Detect which cell encompasses the target text, then output its [X, Y] center coordinate. 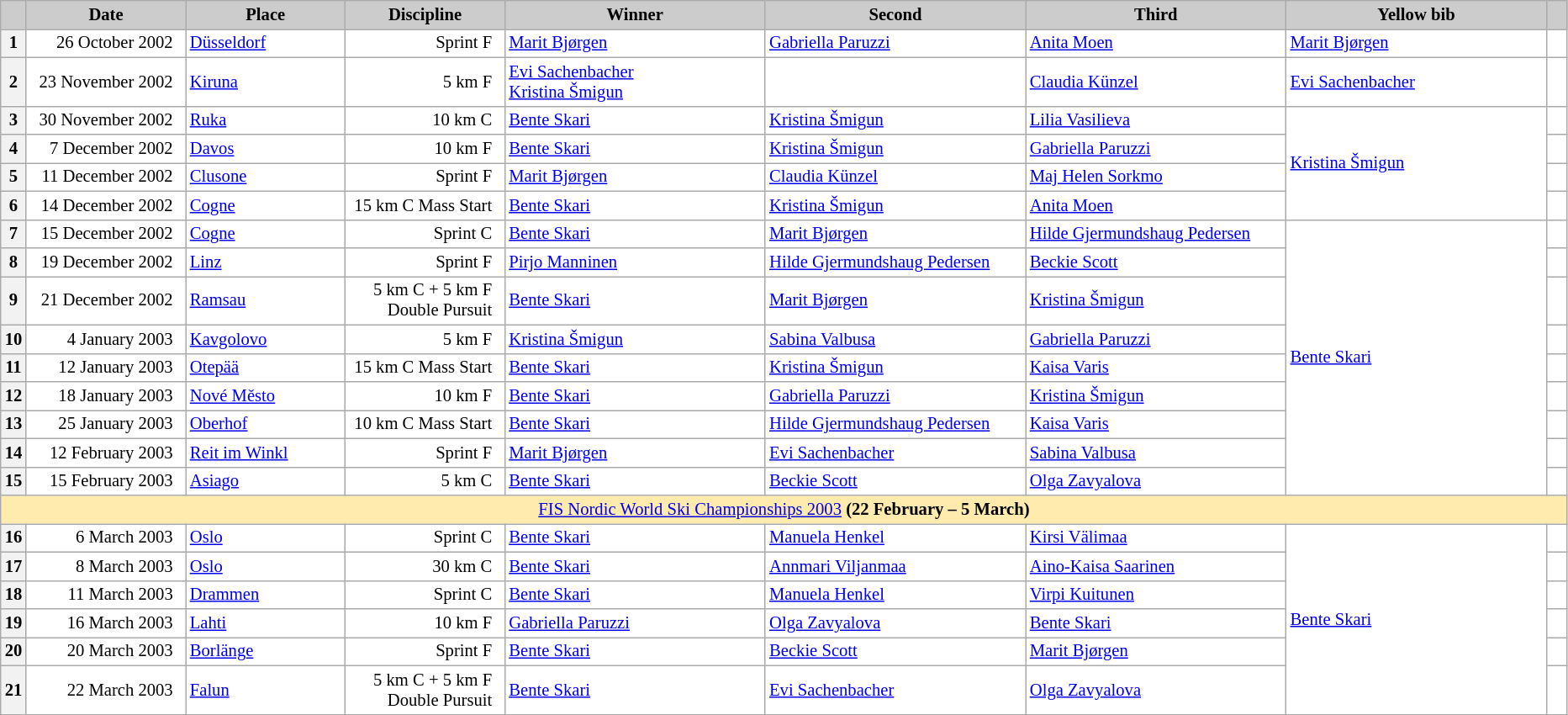
3 [13, 120]
22 March 2003 [106, 690]
14 [13, 453]
Third [1156, 14]
Place [266, 14]
Maj Helen Sorkmo [1156, 177]
Annmari Viljanmaa [895, 566]
Borlänge [266, 651]
Virpi Kuitunen [1156, 595]
11 March 2003 [106, 595]
15 [13, 481]
4 [13, 149]
Linz [266, 262]
19 December 2002 [106, 262]
25 January 2003 [106, 424]
Lilia Vasilieva [1156, 120]
Evi Sachenbacher Kristina Šmigun [635, 82]
30 November 2002 [106, 120]
15 February 2003 [106, 481]
11 December 2002 [106, 177]
2 [13, 82]
Kavgolovo [266, 339]
9 [13, 300]
6 March 2003 [106, 538]
Düsseldorf [266, 43]
7 [13, 234]
15 December 2002 [106, 234]
8 March 2003 [106, 566]
16 March 2003 [106, 623]
Davos [266, 149]
Winner [635, 14]
12 [13, 396]
13 [13, 424]
6 [13, 205]
Ramsau [266, 300]
Date [106, 14]
11 [13, 368]
20 March 2003 [106, 651]
10 km C Mass Start [425, 424]
Discipline [425, 14]
5 km C [425, 481]
26 October 2002 [106, 43]
Aino-Kaisa Saarinen [1156, 566]
18 [13, 595]
Oberhof [266, 424]
7 December 2002 [106, 149]
1 [13, 43]
Second [895, 14]
Kirsi Välimaa [1156, 538]
8 [13, 262]
14 December 2002 [106, 205]
4 January 2003 [106, 339]
Reit im Winkl [266, 453]
21 December 2002 [106, 300]
30 km C [425, 566]
Yellow bib [1417, 14]
Clusone [266, 177]
23 November 2002 [106, 82]
20 [13, 651]
17 [13, 566]
19 [13, 623]
12 February 2003 [106, 453]
12 January 2003 [106, 368]
Pirjo Manninen [635, 262]
10 km C [425, 120]
Kiruna [266, 82]
5 [13, 177]
10 [13, 339]
Otepää [266, 368]
21 [13, 690]
18 January 2003 [106, 396]
Asiago [266, 481]
16 [13, 538]
Ruka [266, 120]
Drammen [266, 595]
Lahti [266, 623]
Nové Město [266, 396]
FIS Nordic World Ski Championships 2003 (22 February – 5 March) [784, 509]
Falun [266, 690]
